Locate the cell with the specified text and output its [X, Y] center coordinate. 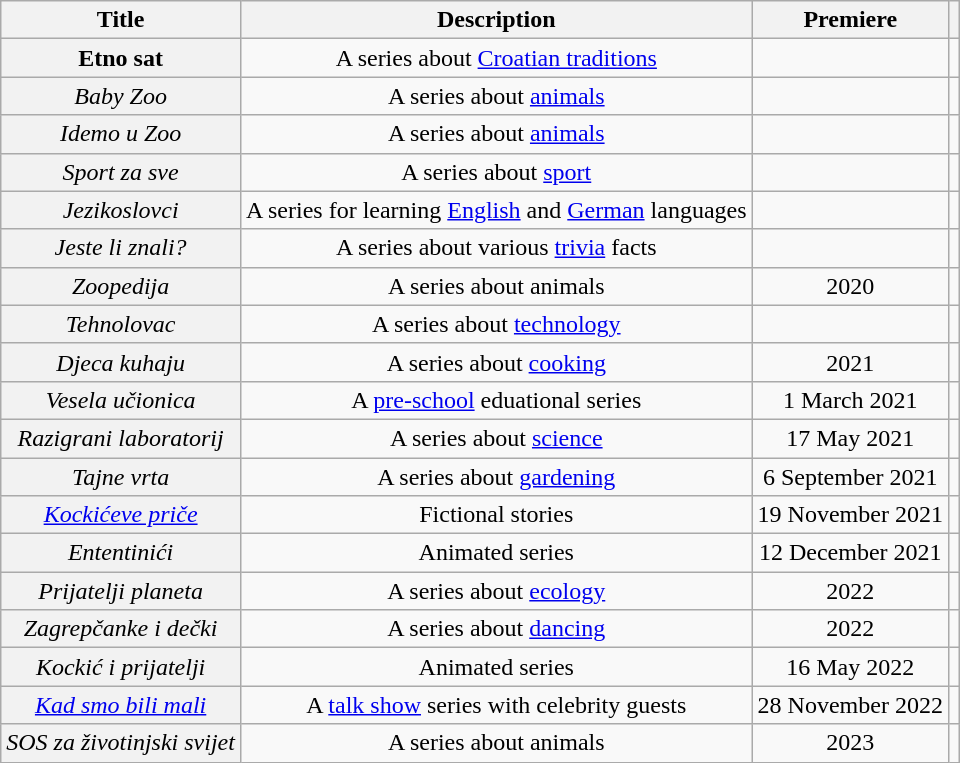
Tehnolovac [121, 324]
Kad smo bili mali [121, 705]
Vesela učionica [121, 400]
Sport za sve [121, 172]
Zagrepčanke i dečki [121, 629]
17 May 2021 [850, 438]
19 November 2021 [850, 515]
A series about dancing [496, 629]
SOS za životinjski svijet [121, 743]
Jeste li znali? [121, 248]
A series about Croatian traditions [496, 58]
2021 [850, 362]
2023 [850, 743]
Djeca kuhaju [121, 362]
Kockić i prijatelji [121, 667]
A series about cooking [496, 362]
Zoopedija [121, 286]
Jezikoslovci [121, 210]
Premiere [850, 20]
Idemo u Zoo [121, 134]
Title [121, 20]
Kockićeve priče [121, 515]
A talk show series with celebrity guests [496, 705]
6 September 2021 [850, 477]
16 May 2022 [850, 667]
1 March 2021 [850, 400]
A series about various trivia facts [496, 248]
Razigrani laboratorij [121, 438]
28 November 2022 [850, 705]
Ententinići [121, 553]
Tajne vrta [121, 477]
Fictional stories [496, 515]
A series about science [496, 438]
Etno sat [121, 58]
2020 [850, 286]
A series about sport [496, 172]
Description [496, 20]
12 December 2021 [850, 553]
Baby Zoo [121, 96]
A series for learning English and German languages [496, 210]
A series about technology [496, 324]
A series about ecology [496, 591]
A pre-school eduational series [496, 400]
Prijatelji planeta [121, 591]
A series about gardening [496, 477]
